Pinpoint the cell where the given text exists, returning its [x, y] midpoint coordinate. 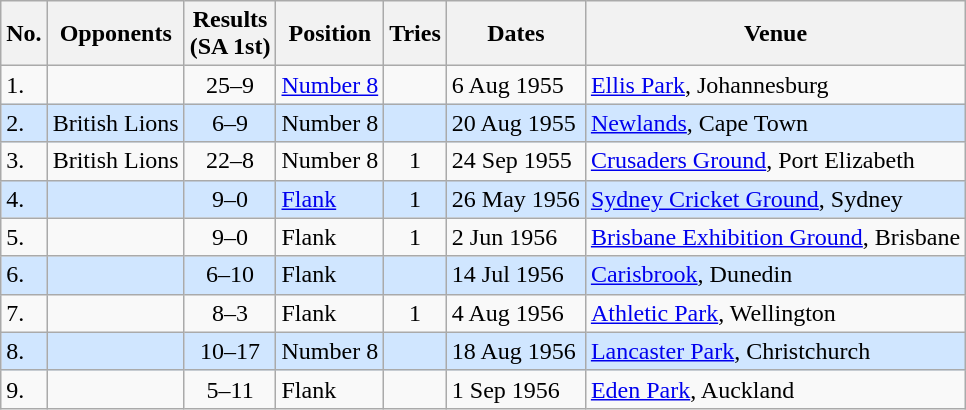
Lancaster Park, Christchurch [775, 351]
6–10 [230, 275]
Brisbane Exhibition Ground, Brisbane [775, 237]
5–11 [230, 389]
Eden Park, Auckland [775, 389]
26 May 1956 [516, 199]
Results(SA 1st) [230, 34]
6. [24, 275]
Newlands, Cape Town [775, 123]
8–3 [230, 313]
9. [24, 389]
Crusaders Ground, Port Elizabeth [775, 161]
Sydney Cricket Ground, Sydney [775, 199]
24 Sep 1955 [516, 161]
8. [24, 351]
10–17 [230, 351]
6 Aug 1955 [516, 85]
4 Aug 1956 [516, 313]
4. [24, 199]
Tries [416, 34]
20 Aug 1955 [516, 123]
18 Aug 1956 [516, 351]
3. [24, 161]
Dates [516, 34]
2. [24, 123]
Opponents [116, 34]
25–9 [230, 85]
22–8 [230, 161]
Ellis Park, Johannesburg [775, 85]
1 Sep 1956 [516, 389]
Venue [775, 34]
7. [24, 313]
6–9 [230, 123]
Position [330, 34]
No. [24, 34]
14 Jul 1956 [516, 275]
Carisbrook, Dunedin [775, 275]
Athletic Park, Wellington [775, 313]
1. [24, 85]
2 Jun 1956 [516, 237]
5. [24, 237]
